Identify which cell holds the provided text, then report its (X, Y) central coordinate. 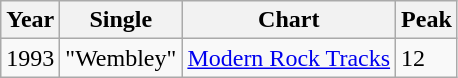
Peak (427, 20)
1993 (30, 58)
12 (427, 58)
Single (121, 20)
Chart (289, 20)
"Wembley" (121, 58)
Modern Rock Tracks (289, 58)
Year (30, 20)
